From the cell containing the given text, extract its center point as [X, Y] coordinate. 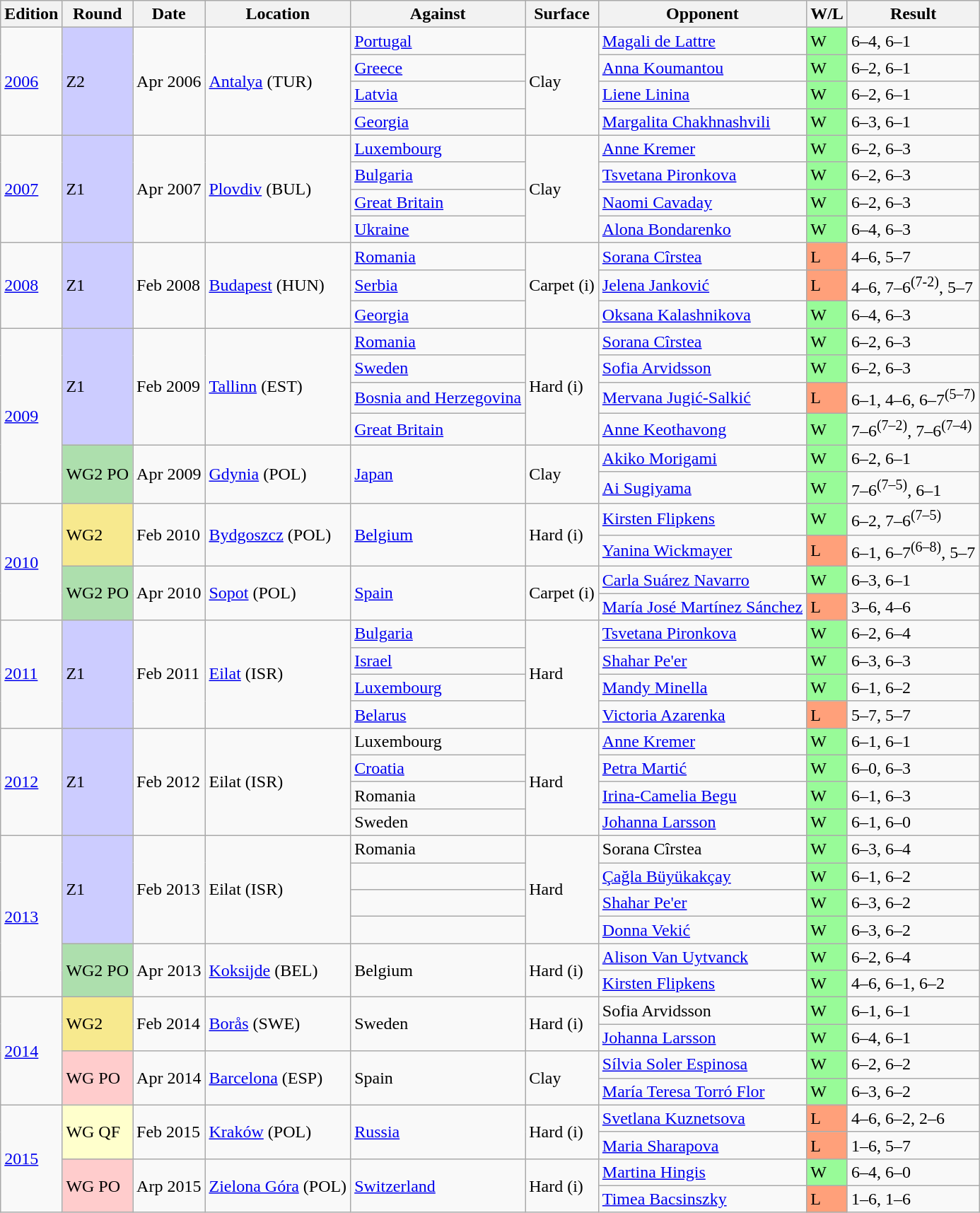
2006 [31, 81]
Apr 2014 [169, 1078]
Kraków (POL) [278, 1132]
Maria Sharapova [702, 1145]
4–6, 6–2, 2–6 [913, 1118]
6–2, 7–6(7–5) [913, 519]
6–1, 6–3 [913, 795]
Sílvia Soler Espinosa [702, 1064]
María Teresa Torró Flor [702, 1091]
6–4, 6–0 [913, 1172]
2010 [31, 562]
Zielona Góra (POL) [278, 1185]
2014 [31, 1051]
Carla Suárez Navarro [702, 580]
1–6, 5–7 [913, 1145]
Arp 2015 [169, 1185]
Jelena Janković [702, 286]
2008 [31, 286]
Feb 2009 [169, 386]
Bydgoszcz (POL) [278, 535]
Petra Martić [702, 768]
Budapest (HUN) [278, 286]
Alona Bondarenko [702, 229]
Feb 2015 [169, 1132]
Z2 [98, 81]
Antalya (TUR) [278, 81]
Sopot (POL) [278, 593]
Plovdiv (BUL) [278, 189]
Liene Linina [702, 95]
2009 [31, 416]
Apr 2010 [169, 593]
Svetlana Kuznetsova [702, 1118]
Donna Vekić [702, 930]
6–1, 4–6, 6–7(5–7) [913, 397]
4–6, 7–6(7-2), 5–7 [913, 286]
Apr 2009 [169, 474]
Belarus [438, 714]
2015 [31, 1159]
Alison Van Uytvanck [702, 957]
Surface [562, 14]
Latvia [438, 95]
Feb 2010 [169, 535]
Round [98, 14]
María José Martínez Sánchez [702, 607]
Serbia [438, 286]
6–3, 6–3 [913, 661]
Russia [438, 1132]
Victoria Azarenka [702, 714]
WG QF [98, 1132]
Edition [31, 14]
Portugal [438, 41]
6–3, 6–4 [913, 849]
W/L [827, 14]
2013 [31, 917]
Against [438, 14]
Opponent [702, 14]
Apr 2013 [169, 970]
Israel [438, 661]
Feb 2014 [169, 1024]
Feb 2011 [169, 674]
Feb 2013 [169, 890]
Gdynia (POL) [278, 474]
7–6(7–2), 7–6(7–4) [913, 430]
Japan [438, 474]
Yanina Wickmayer [702, 550]
Location [278, 14]
Margalita Chakhnashvili [702, 122]
2007 [31, 189]
Ai Sugiyama [702, 488]
3–6, 4–6 [913, 607]
Magali de Lattre [702, 41]
Çağla Büyükakçay [702, 876]
Anne Keothavong [702, 430]
Koksijde (BEL) [278, 970]
Irina-Camelia Begu [702, 795]
Ukraine [438, 229]
1–6, 1–6 [913, 1199]
Martina Hingis [702, 1172]
2011 [31, 674]
Anna Koumantou [702, 68]
Mervana Jugić-Salkić [702, 397]
Mandy Minella [702, 687]
Naomi Cavaday [702, 202]
Akiko Morigami [702, 458]
Result [913, 14]
Apr 2007 [169, 189]
Timea Bacsinszky [702, 1199]
4–6, 6–1, 6–2 [913, 984]
Tallinn (EST) [278, 386]
2012 [31, 782]
6–1, 6–0 [913, 823]
6–0, 6–3 [913, 768]
Barcelona (ESP) [278, 1078]
4–6, 5–7 [913, 256]
Apr 2006 [169, 81]
Date [169, 14]
7–6(7–5), 6–1 [913, 488]
Greece [438, 68]
Oksana Kalashnikova [702, 315]
Feb 2012 [169, 782]
Croatia [438, 768]
5–7, 5–7 [913, 714]
Bosnia and Herzegovina [438, 397]
6–2, 6–2 [913, 1064]
Feb 2008 [169, 286]
Switzerland [438, 1185]
Borås (SWE) [278, 1024]
6–1, 6–7(6–8), 5–7 [913, 550]
